Detect which cell encompasses the target text, then output its (X, Y) center coordinate. 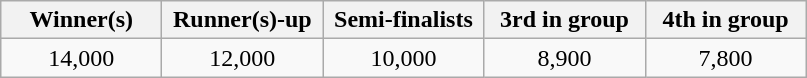
Winner(s) (82, 20)
3rd in group (564, 20)
12,000 (242, 58)
14,000 (82, 58)
4th in group (726, 20)
Runner(s)-up (242, 20)
8,900 (564, 58)
Semi-finalists (404, 20)
7,800 (726, 58)
10,000 (404, 58)
